Return the [x, y] coordinate for the center point of the cell that contains the specified text.  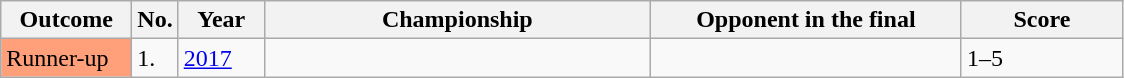
Opponent in the final [806, 20]
Outcome [66, 20]
Championship [457, 20]
1–5 [1042, 58]
2017 [221, 58]
Runner-up [66, 58]
1. [155, 58]
Score [1042, 20]
Year [221, 20]
No. [155, 20]
